Output the (X, Y) coordinate of the center of the cell containing the given text.  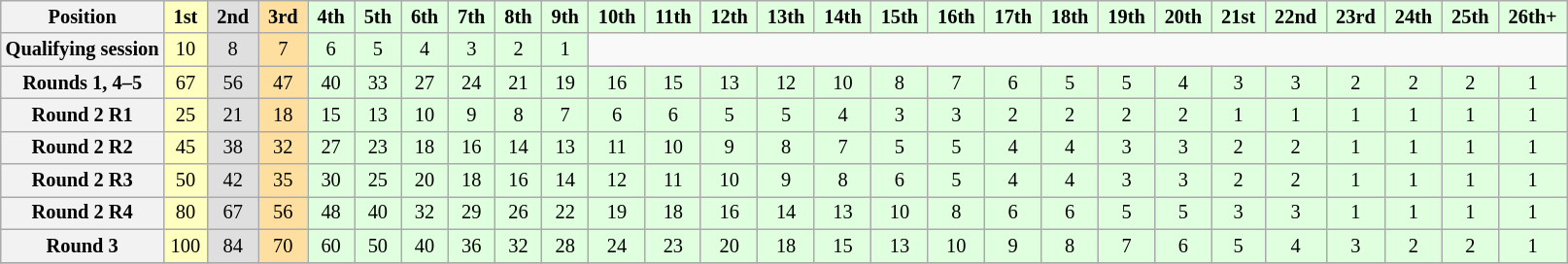
47 (283, 82)
23rd (1356, 16)
33 (378, 82)
20th (1183, 16)
35 (283, 181)
2nd (233, 16)
Position (83, 16)
22nd (1296, 16)
3rd (283, 16)
16th (956, 16)
17th (1013, 16)
26th+ (1533, 16)
48 (331, 213)
70 (283, 246)
13th (786, 16)
Round 2 R4 (83, 213)
Rounds 1, 4–5 (83, 82)
Round 2 R1 (83, 115)
Round 2 R2 (83, 148)
10th (617, 16)
Round 3 (83, 246)
30 (331, 181)
42 (233, 181)
11th (672, 16)
29 (471, 213)
Round 2 R3 (83, 181)
14th (842, 16)
7th (471, 16)
5th (378, 16)
6th (425, 16)
84 (233, 246)
36 (471, 246)
28 (565, 246)
15th (900, 16)
24th (1414, 16)
12th (729, 16)
21st (1238, 16)
100 (185, 246)
8th (518, 16)
Qualifying session (83, 49)
60 (331, 246)
22 (565, 213)
25th (1470, 16)
18th (1070, 16)
38 (233, 148)
26 (518, 213)
19th (1126, 16)
1st (185, 16)
9th (565, 16)
80 (185, 213)
45 (185, 148)
4th (331, 16)
